Scan for the cell matching the given text and deliver its (x, y) coordinate at center. 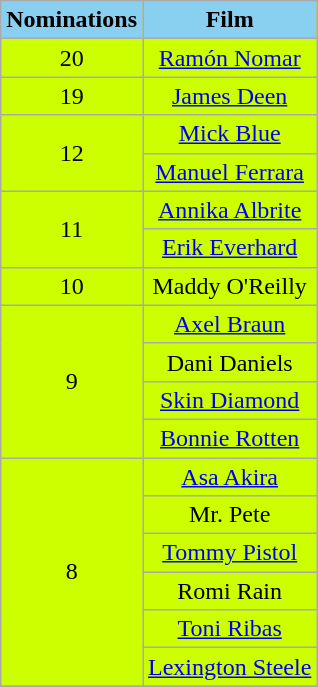
Asa Akira (229, 477)
Ramón Nomar (229, 58)
Mick Blue (229, 134)
Maddy O'Reilly (229, 286)
Manuel Ferrara (229, 172)
Skin Diamond (229, 400)
Romi Rain (229, 591)
Bonnie Rotten (229, 438)
Annika Albrite (229, 210)
Nominations (72, 20)
Tommy Pistol (229, 553)
Toni Ribas (229, 629)
Dani Daniels (229, 362)
Lexington Steele (229, 667)
Film (229, 20)
10 (72, 286)
19 (72, 96)
Mr. Pete (229, 515)
9 (72, 381)
Erik Everhard (229, 248)
8 (72, 572)
James Deen (229, 96)
12 (72, 153)
Axel Braun (229, 324)
11 (72, 229)
20 (72, 58)
